Determine the [X, Y] coordinate at the center of the cell enclosing the given text.  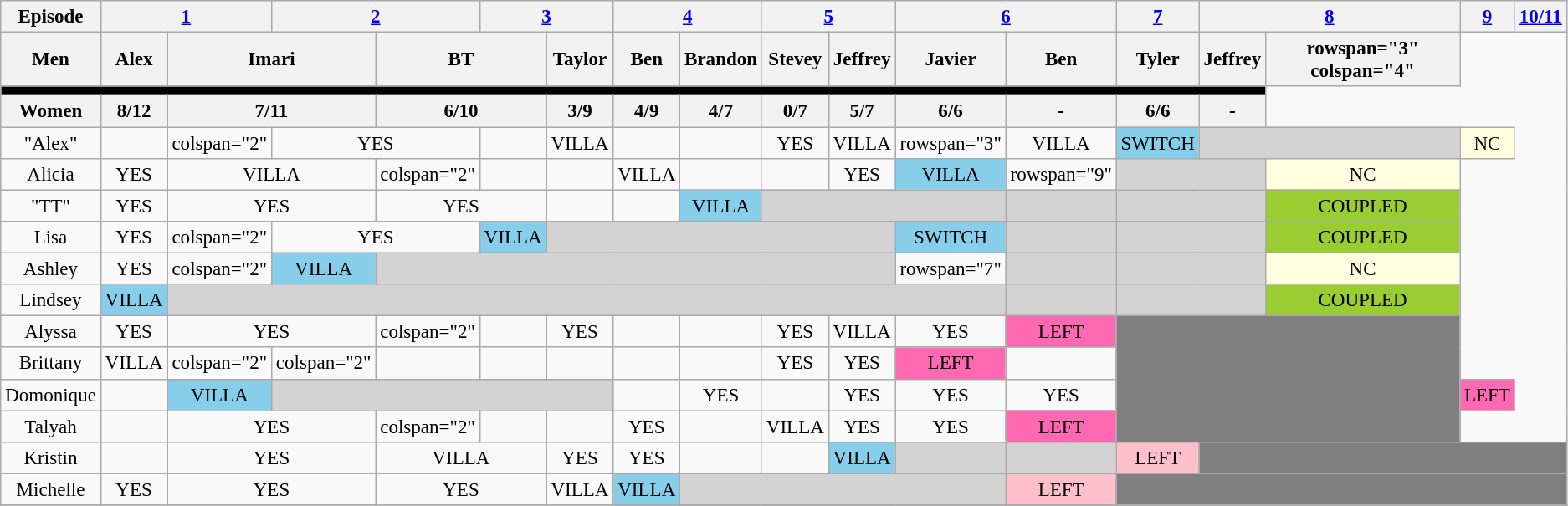
Stevey [795, 60]
"TT" [50, 206]
Episode [50, 17]
Kristin [50, 458]
Michelle [50, 489]
4 [688, 17]
Alyssa [50, 332]
7 [1158, 17]
rowspan="7" [951, 269]
1 [186, 17]
Women [50, 111]
"Alex" [50, 143]
Alicia [50, 175]
Brandon [721, 60]
Brittany [50, 364]
6 [1006, 17]
Lindsey [50, 300]
rowspan="9" [1061, 175]
8 [1329, 17]
8/12 [134, 111]
5/7 [862, 111]
3/9 [580, 111]
7/11 [271, 111]
BT [461, 60]
Ashley [50, 269]
Men [50, 60]
4/9 [647, 111]
Javier [951, 60]
Alex [134, 60]
Talyah [50, 427]
Taylor [580, 60]
Domonique [50, 395]
3 [546, 17]
5 [828, 17]
rowspan="3" [951, 143]
6/10 [461, 111]
Lisa [50, 238]
9 [1488, 17]
4/7 [721, 111]
0/7 [795, 111]
2 [375, 17]
rowspan="3" colspan="4" [1363, 60]
10/11 [1540, 17]
Imari [271, 60]
Tyler [1158, 60]
